Pinpoint the cell where the given text exists, returning its (x, y) midpoint coordinate. 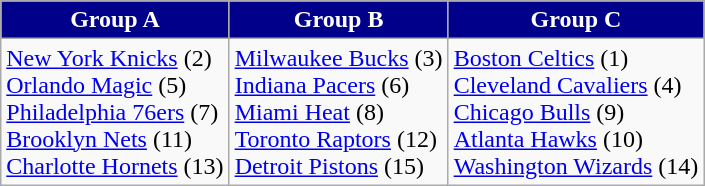
Group A (115, 20)
Boston Celtics (1)Cleveland Cavaliers (4)Chicago Bulls (9)Atlanta Hawks (10)Washington Wizards (14) (576, 112)
Group C (576, 20)
New York Knicks (2)Orlando Magic (5)Philadelphia 76ers (7)Brooklyn Nets (11)Charlotte Hornets (13) (115, 112)
Group B (338, 20)
Milwaukee Bucks (3)Indiana Pacers (6)Miami Heat (8)Toronto Raptors (12)Detroit Pistons (15) (338, 112)
